Locate the cell with the specified text and output its (X, Y) center coordinate. 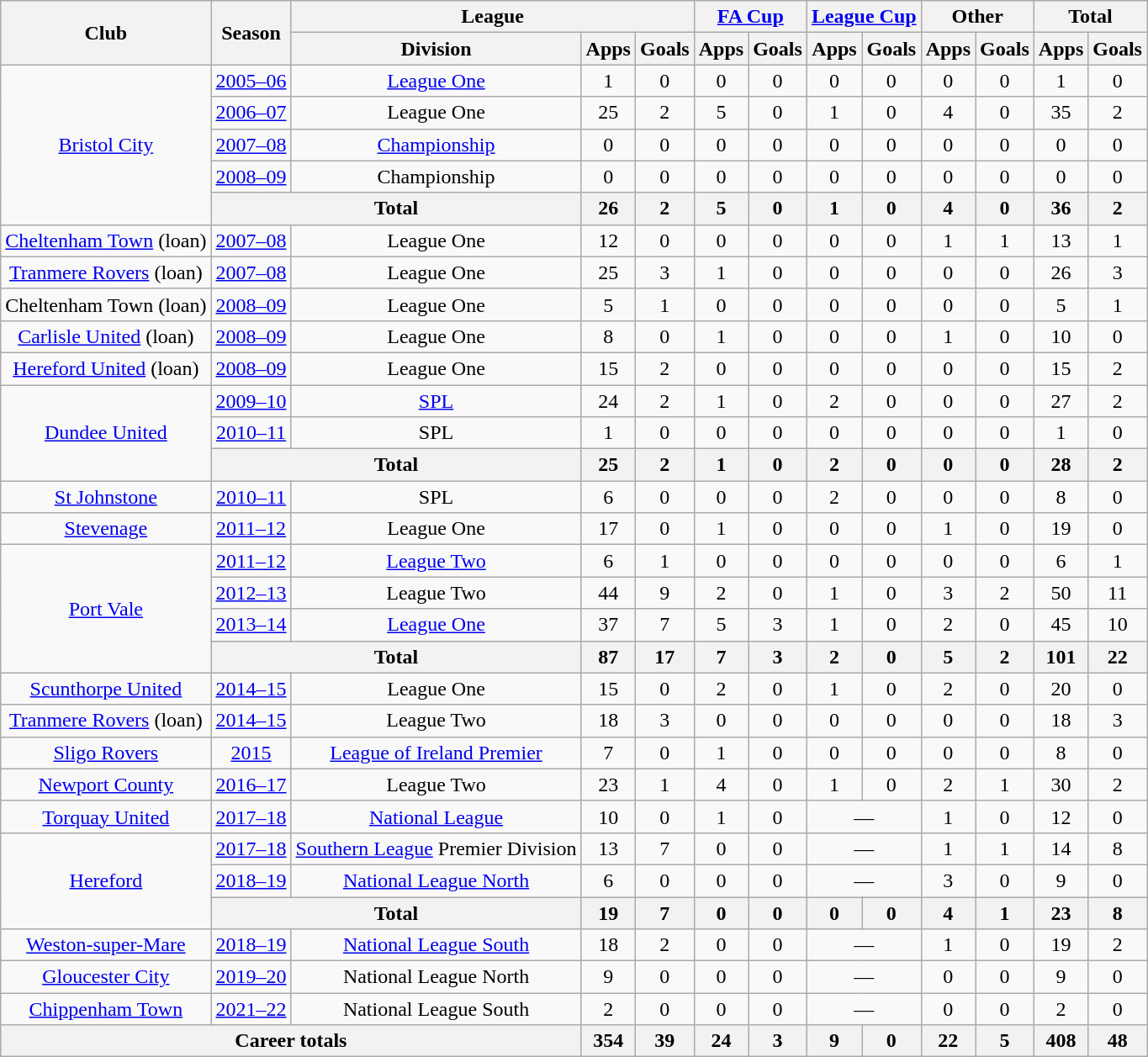
Other (977, 17)
30 (1061, 785)
Career totals (291, 1041)
2006–07 (251, 113)
FA Cup (750, 17)
2021–22 (251, 1009)
35 (1061, 113)
Bristol City (106, 145)
Hereford (106, 880)
League Cup (864, 17)
Scunthorpe United (106, 689)
Season (251, 33)
Stevenage (106, 529)
87 (608, 657)
Torquay United (106, 817)
League (493, 17)
Port Vale (106, 609)
2015 (251, 753)
408 (1061, 1041)
2013–14 (251, 625)
Dundee United (106, 433)
39 (664, 1041)
2005–06 (251, 81)
11 (1118, 593)
2009–10 (251, 401)
National League (436, 817)
101 (1061, 657)
2012–13 (251, 593)
354 (608, 1041)
Sligo Rovers (106, 753)
Weston-super-Mare (106, 945)
2019–20 (251, 977)
45 (1061, 625)
44 (608, 593)
Gloucester City (106, 977)
50 (1061, 593)
36 (1061, 209)
League of Ireland Premier (436, 753)
37 (608, 625)
28 (1061, 465)
Chippenham Town (106, 1009)
20 (1061, 689)
27 (1061, 401)
Newport County (106, 785)
14 (1061, 848)
Club (106, 33)
Hereford United (loan) (106, 368)
St Johnstone (106, 497)
Southern League Premier Division (436, 848)
Carlisle United (loan) (106, 336)
2016–17 (251, 785)
48 (1118, 1041)
Division (436, 49)
